From the cell containing the given text, extract its center point as [X, Y] coordinate. 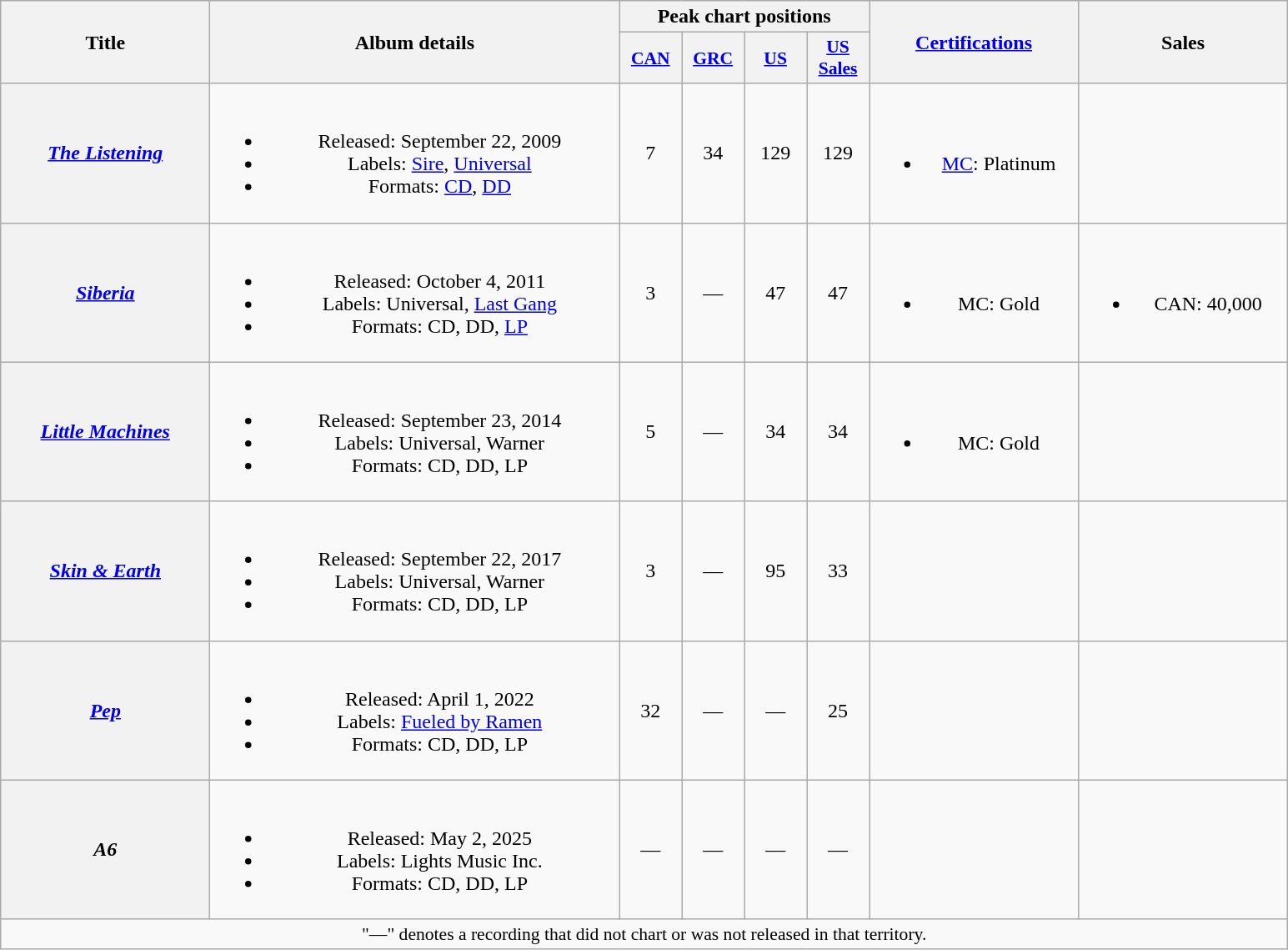
MC: Platinum [974, 153]
Title [105, 42]
Released: May 2, 2025Labels: Lights Music Inc.Formats: CD, DD, LP [415, 849]
Album details [415, 42]
Skin & Earth [105, 571]
Released: October 4, 2011 Labels: Universal, Last Gang Formats: CD, DD, LP [415, 292]
The Listening [105, 153]
US Sales [839, 58]
Siberia [105, 292]
7 [650, 153]
A6 [105, 849]
32 [650, 711]
Released: September 22, 2017Labels: Universal, WarnerFormats: CD, DD, LP [415, 571]
"—" denotes a recording that did not chart or was not released in that territory. [644, 934]
95 [775, 571]
Released: September 23, 2014 Labels: Universal, WarnerFormats: CD, DD, LP [415, 432]
US [775, 58]
Released: April 1, 2022Labels: Fueled by RamenFormats: CD, DD, LP [415, 711]
33 [839, 571]
Peak chart positions [744, 17]
Certifications [974, 42]
5 [650, 432]
Pep [105, 711]
Released: September 22, 2009 Labels: Sire, Universal Formats: CD, DD [415, 153]
Little Machines [105, 432]
Sales [1184, 42]
CAN: 40,000 [1184, 292]
CAN [650, 58]
25 [839, 711]
GRC [714, 58]
